For the text-containing cell, return its midpoint in (x, y) coordinate format. 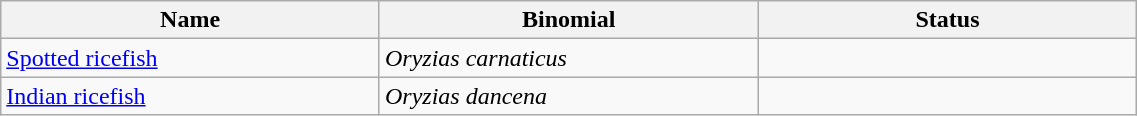
Status (948, 20)
Indian ricefish (190, 96)
Oryzias dancena (568, 96)
Binomial (568, 20)
Spotted ricefish (190, 58)
Name (190, 20)
Oryzias carnaticus (568, 58)
